Locate the cell with the specified text and output its (X, Y) center coordinate. 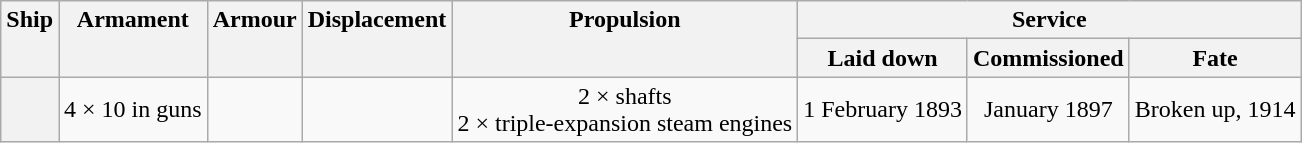
4 × 10 in guns (134, 110)
Service (1050, 20)
Armament (134, 39)
January 1897 (1048, 110)
Displacement (377, 39)
Commissioned (1048, 58)
Armour (254, 39)
Ship (30, 39)
Broken up, 1914 (1215, 110)
Propulsion (625, 39)
1 February 1893 (883, 110)
Laid down (883, 58)
Fate (1215, 58)
2 × shafts 2 × triple-expansion steam engines (625, 110)
